Detect which cell encompasses the target text, then output its [x, y] center coordinate. 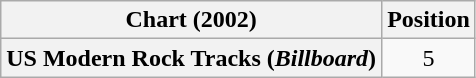
5 [429, 58]
US Modern Rock Tracks (Billboard) [192, 58]
Position [429, 20]
Chart (2002) [192, 20]
